Return (X, Y) of the center of cell containing provided text 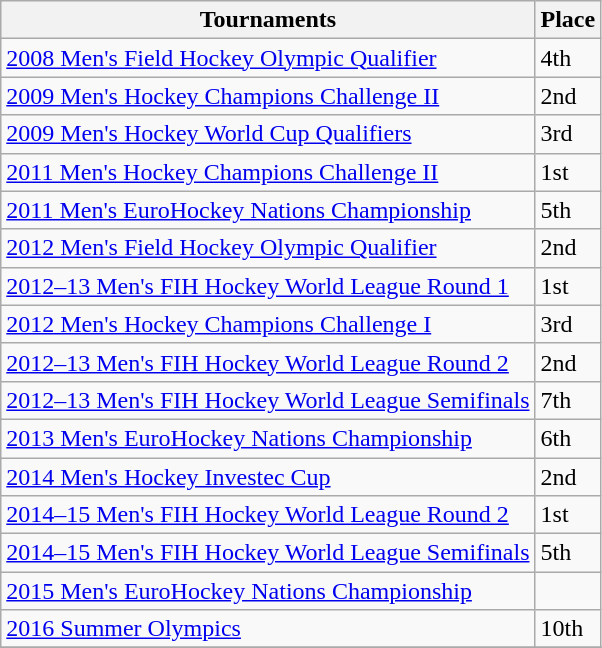
10th (568, 629)
2008 Men's Field Hockey Olympic Qualifier (268, 58)
2012 Men's Field Hockey Olympic Qualifier (268, 248)
7th (568, 400)
2015 Men's EuroHockey Nations Championship (268, 591)
2014–15 Men's FIH Hockey World League Round 2 (268, 515)
2011 Men's Hockey Champions Challenge II (268, 172)
2014 Men's Hockey Investec Cup (268, 477)
2012–13 Men's FIH Hockey World League Round 2 (268, 362)
2012 Men's Hockey Champions Challenge I (268, 324)
2009 Men's Hockey Champions Challenge II (268, 96)
2009 Men's Hockey World Cup Qualifiers (268, 134)
2016 Summer Olympics (268, 629)
6th (568, 438)
4th (568, 58)
2014–15 Men's FIH Hockey World League Semifinals (268, 553)
2011 Men's EuroHockey Nations Championship (268, 210)
2012–13 Men's FIH Hockey World League Round 1 (268, 286)
Place (568, 20)
2013 Men's EuroHockey Nations Championship (268, 438)
2012–13 Men's FIH Hockey World League Semifinals (268, 400)
Tournaments (268, 20)
